From the cell containing the given text, extract its center point as [X, Y] coordinate. 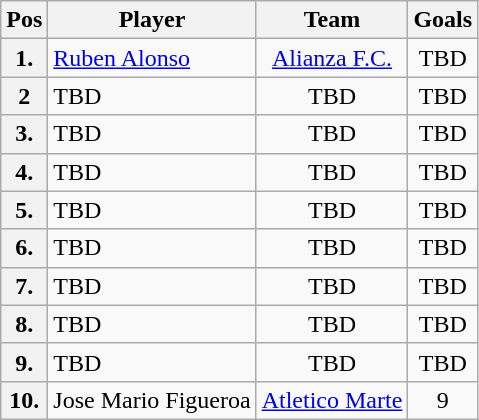
8. [24, 324]
10. [24, 400]
7. [24, 286]
Team [332, 20]
5. [24, 210]
Ruben Alonso [152, 58]
Pos [24, 20]
9 [443, 400]
9. [24, 362]
Jose Mario Figueroa [152, 400]
4. [24, 172]
6. [24, 248]
Alianza F.C. [332, 58]
2 [24, 96]
Player [152, 20]
Atletico Marte [332, 400]
Goals [443, 20]
3. [24, 134]
1. [24, 58]
